For the text-containing cell, return its midpoint in (X, Y) coordinate format. 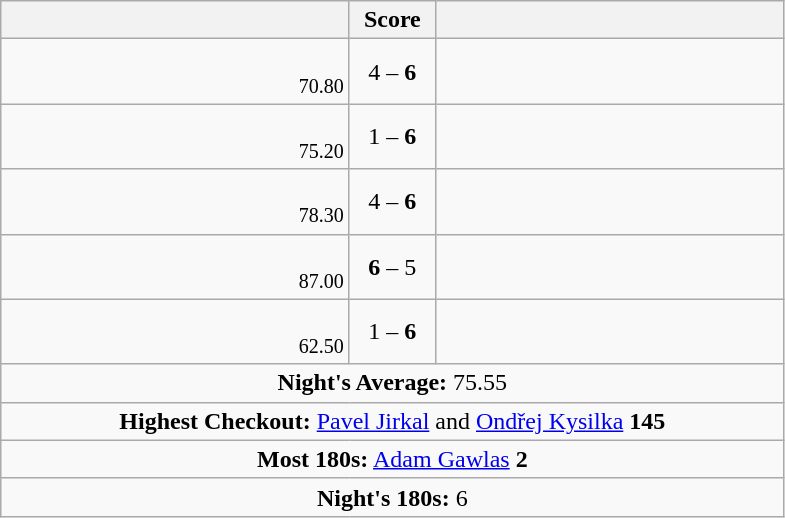
78.30 (176, 202)
75.20 (176, 136)
Highest Checkout: Pavel Jirkal and Ondřej Kysilka 145 (392, 421)
6 – 5 (392, 266)
70.80 (176, 72)
62.50 (176, 332)
Night's Average: 75.55 (392, 383)
Most 180s: Adam Gawlas 2 (392, 459)
Night's 180s: 6 (392, 497)
87.00 (176, 266)
Score (392, 20)
